Extract the (X, Y) coordinate from the center of the cell holding the provided text.  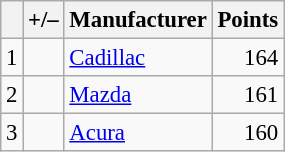
Acura (138, 133)
+/– (44, 20)
2 (12, 95)
Manufacturer (138, 20)
Mazda (138, 95)
3 (12, 133)
Cadillac (138, 58)
161 (248, 95)
1 (12, 58)
160 (248, 133)
164 (248, 58)
Points (248, 20)
